Scan for the cell matching the given text and deliver its (x, y) coordinate at center. 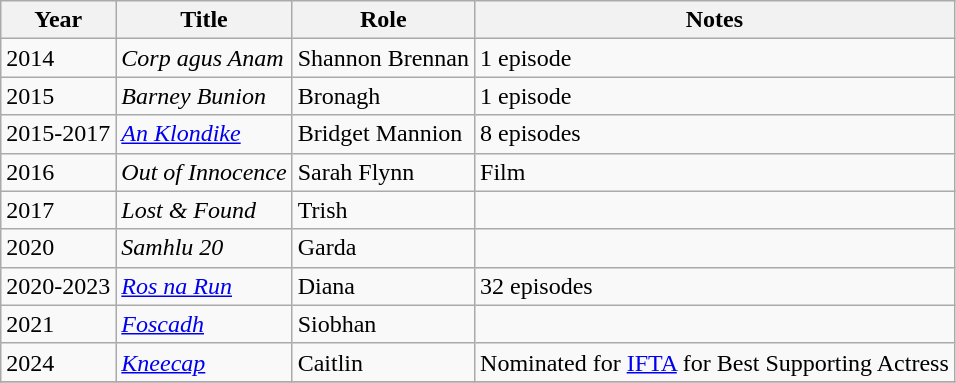
An Klondike (204, 134)
Siobhan (383, 324)
Corp agus Anam (204, 58)
Garda (383, 248)
Trish (383, 210)
2016 (58, 172)
2017 (58, 210)
Diana (383, 286)
8 episodes (715, 134)
Role (383, 20)
Nominated for IFTA for Best Supporting Actress (715, 362)
32 episodes (715, 286)
Lost & Found (204, 210)
Out of Innocence (204, 172)
2024 (58, 362)
Bridget Mannion (383, 134)
2015 (58, 96)
Title (204, 20)
Samhlu 20 (204, 248)
Film (715, 172)
Foscadh (204, 324)
Kneecap (204, 362)
Caitlin (383, 362)
Shannon Brennan (383, 58)
Sarah Flynn (383, 172)
Bronagh (383, 96)
2015-2017 (58, 134)
2021 (58, 324)
Barney Bunion (204, 96)
2014 (58, 58)
2020-2023 (58, 286)
Ros na Run (204, 286)
Year (58, 20)
Notes (715, 20)
2020 (58, 248)
